Return the [x, y] coordinate for the center point of the cell that contains the specified text.  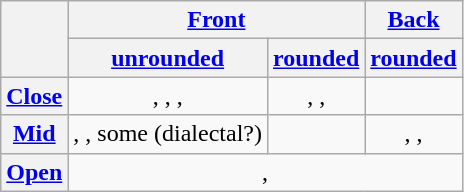
Back [414, 20]
Close [34, 96]
, [265, 172]
, , some (dialectal?) [168, 134]
Open [34, 172]
unrounded [168, 58]
Front [216, 20]
, , , [168, 96]
Mid [34, 134]
